Return the [x, y] coordinate for the center point of the cell that contains the specified text.  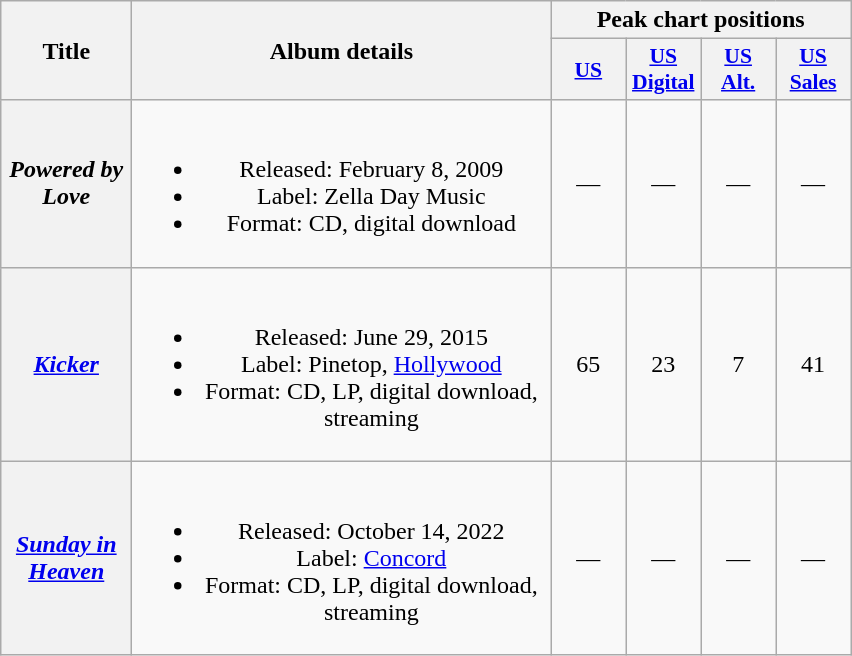
Album details [342, 50]
USDigital [664, 70]
Title [66, 50]
65 [588, 364]
Released: June 29, 2015Label: Pinetop, HollywoodFormat: CD, LP, digital download, streaming [342, 364]
Sunday in Heaven [66, 558]
41 [814, 364]
US [588, 70]
Powered by Love [66, 184]
USAlt. [738, 70]
Peak chart positions [701, 20]
7 [738, 364]
23 [664, 364]
Kicker [66, 364]
Released: October 14, 2022Label: ConcordFormat: CD, LP, digital download, streaming [342, 558]
Released: February 8, 2009Label: Zella Day MusicFormat: CD, digital download [342, 184]
USSales [814, 70]
